From the cell containing the given text, extract its center point as [x, y] coordinate. 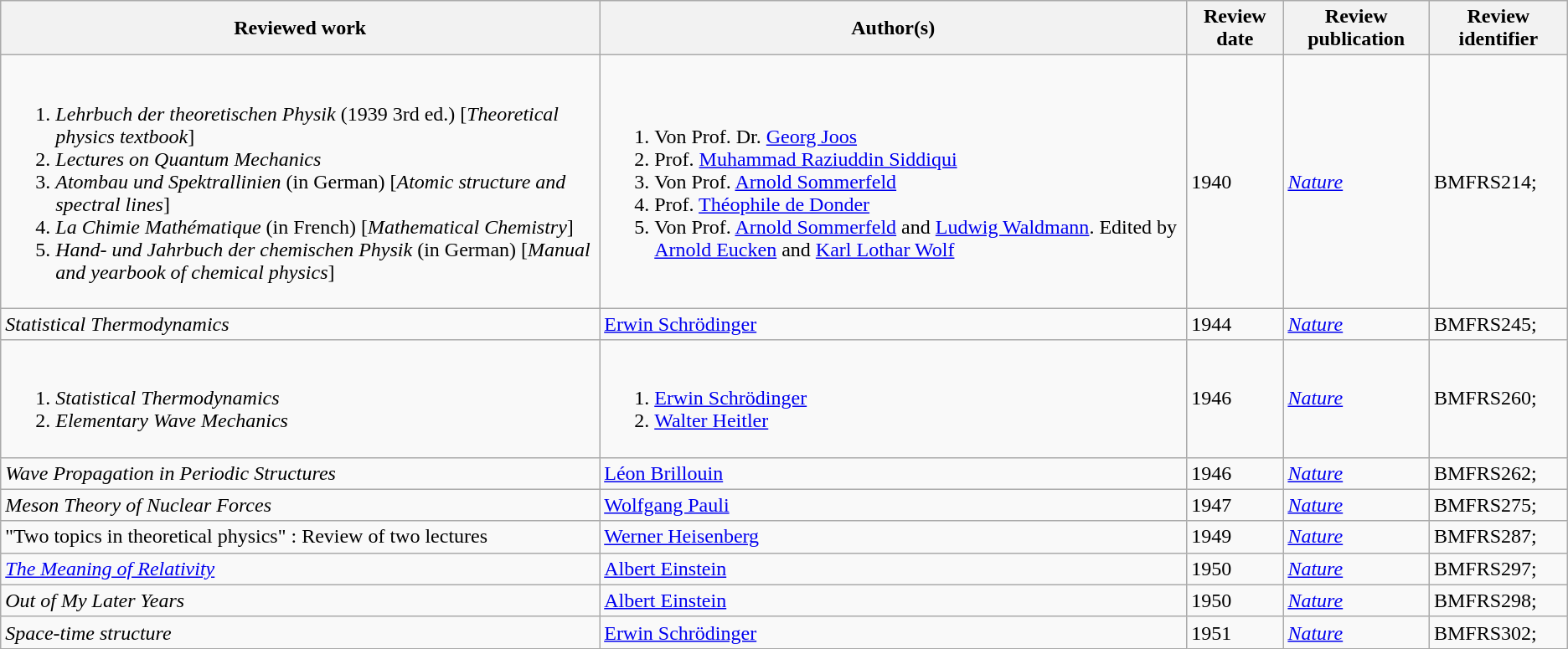
Space-time structure [300, 632]
Review date [1235, 28]
BMFRS260; [1498, 399]
BMFRS214; [1498, 182]
Meson Theory of Nuclear Forces [300, 505]
The Meaning of Relativity [300, 569]
BMFRS302; [1498, 632]
1951 [1235, 632]
Out of My Later Years [300, 600]
Review identifier [1498, 28]
1940 [1235, 182]
BMFRS245; [1498, 324]
BMFRS262; [1498, 473]
1949 [1235, 537]
"Two topics in theoretical physics" : Review of two lectures [300, 537]
Erwin SchrödingerWalter Heitler [893, 399]
Léon Brillouin [893, 473]
Wave Propagation in Periodic Structures [300, 473]
BMFRS297; [1498, 569]
Statistical Thermodynamics [300, 324]
Statistical ThermodynamicsElementary Wave Mechanics [300, 399]
1947 [1235, 505]
Wolfgang Pauli [893, 505]
1944 [1235, 324]
Werner Heisenberg [893, 537]
BMFRS287; [1498, 537]
BMFRS298; [1498, 600]
BMFRS275; [1498, 505]
Review publication [1357, 28]
Reviewed work [300, 28]
Author(s) [893, 28]
